Return [X, Y] of the center of cell containing provided text 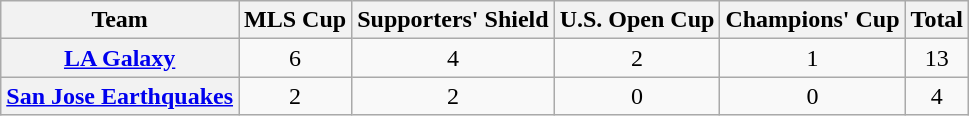
Champions' Cup [812, 20]
1 [812, 58]
U.S. Open Cup [637, 20]
Total [937, 20]
MLS Cup [296, 20]
Supporters' Shield [453, 20]
13 [937, 58]
San Jose Earthquakes [120, 96]
Team [120, 20]
LA Galaxy [120, 58]
6 [296, 58]
